Locate the cell with the specified text and output its [x, y] center coordinate. 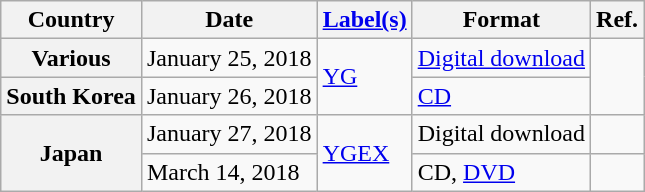
Country [72, 20]
Japan [72, 153]
CD, DVD [501, 172]
Various [72, 58]
CD [501, 96]
Format [501, 20]
Date [229, 20]
January 27, 2018 [229, 134]
YGEX [364, 153]
YG [364, 77]
Ref. [618, 20]
January 26, 2018 [229, 96]
January 25, 2018 [229, 58]
March 14, 2018 [229, 172]
South Korea [72, 96]
Label(s) [364, 20]
